Pinpoint the cell where the given text exists, returning its (X, Y) midpoint coordinate. 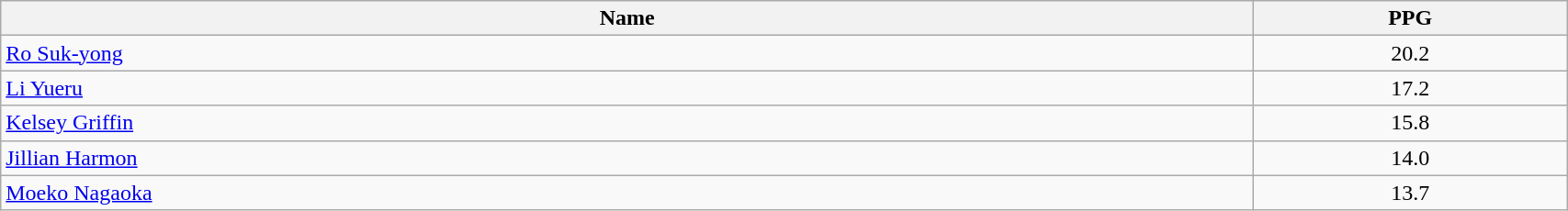
17.2 (1411, 88)
Kelsey Griffin (627, 123)
Ro Suk-yong (627, 53)
Li Yueru (627, 88)
15.8 (1411, 123)
14.0 (1411, 158)
Jillian Harmon (627, 158)
20.2 (1411, 53)
Moeko Nagaoka (627, 193)
Name (627, 18)
13.7 (1411, 193)
PPG (1411, 18)
